Detect which cell encompasses the target text, then output its [X, Y] center coordinate. 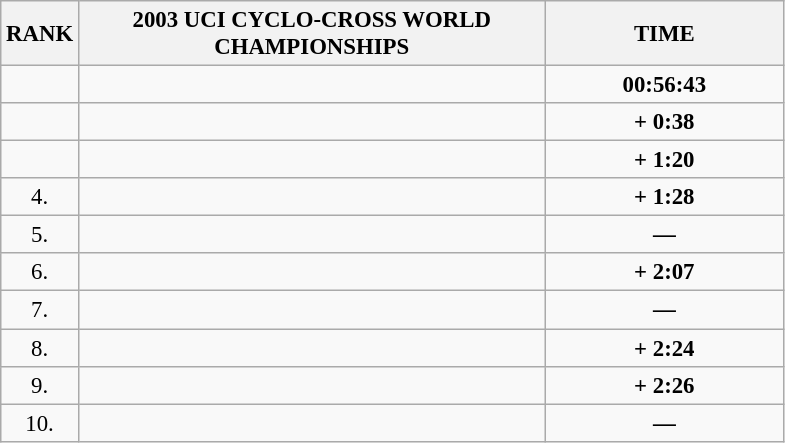
00:56:43 [664, 85]
10. [40, 423]
4. [40, 197]
+ 2:24 [664, 348]
+ 2:07 [664, 273]
+ 0:38 [664, 122]
TIME [664, 34]
2003 UCI CYCLO-CROSS WORLD CHAMPIONSHIPS [312, 34]
8. [40, 348]
+ 1:28 [664, 197]
7. [40, 310]
9. [40, 385]
RANK [40, 34]
5. [40, 235]
+ 2:26 [664, 385]
6. [40, 273]
+ 1:20 [664, 160]
